Scan for the cell matching the given text and deliver its (x, y) coordinate at center. 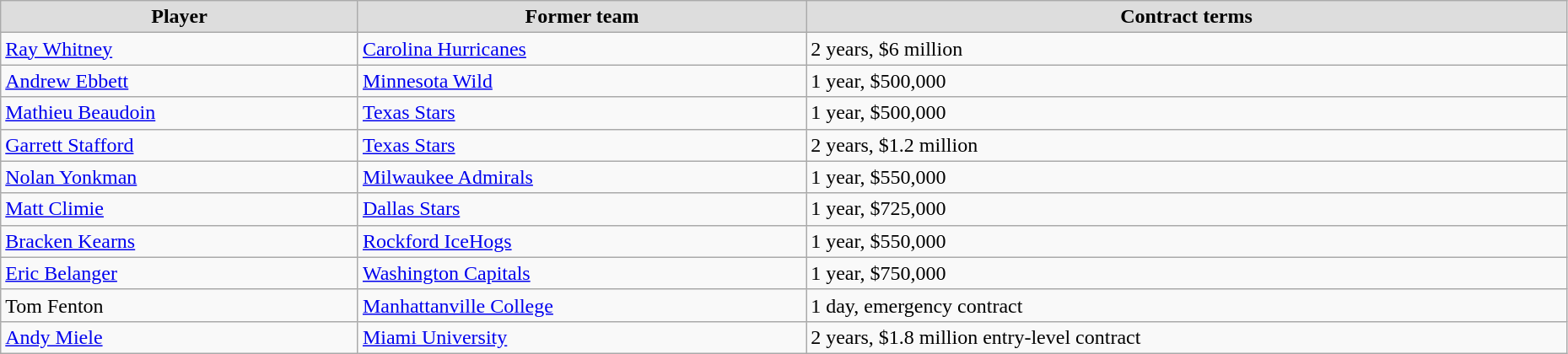
Garrett Stafford (180, 145)
Bracken Kearns (180, 241)
Manhattanville College (582, 305)
1 day, emergency contract (1187, 305)
Player (180, 17)
Miami University (582, 337)
Rockford IceHogs (582, 241)
1 year, $725,000 (1187, 209)
2 years, $1.8 million entry-level contract (1187, 337)
Contract terms (1187, 17)
Eric Belanger (180, 273)
1 year, $750,000 (1187, 273)
Dallas Stars (582, 209)
Matt Climie (180, 209)
2 years, $6 million (1187, 49)
Nolan Yonkman (180, 177)
Minnesota Wild (582, 81)
Tom Fenton (180, 305)
Former team (582, 17)
Andrew Ebbett (180, 81)
Milwaukee Admirals (582, 177)
Carolina Hurricanes (582, 49)
Washington Capitals (582, 273)
2 years, $1.2 million (1187, 145)
Andy Miele (180, 337)
Mathieu Beaudoin (180, 113)
Ray Whitney (180, 49)
